For the text-containing cell, return its midpoint in (x, y) coordinate format. 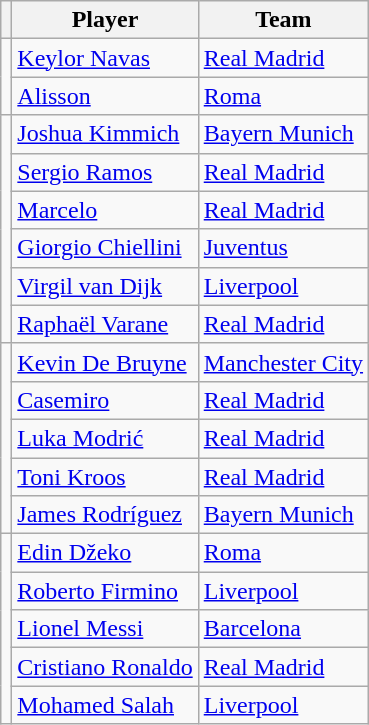
Marcelo (105, 210)
Player (105, 20)
Kevin De Bruyne (105, 362)
Juventus (283, 248)
Giorgio Chiellini (105, 248)
Toni Kroos (105, 477)
Mohamed Salah (105, 705)
Keylor Navas (105, 58)
Roberto Firmino (105, 591)
Alisson (105, 96)
Lionel Messi (105, 629)
Manchester City (283, 362)
Luka Modrić (105, 438)
Casemiro (105, 400)
James Rodríguez (105, 515)
Cristiano Ronaldo (105, 667)
Team (283, 20)
Sergio Ramos (105, 172)
Edin Džeko (105, 553)
Raphaël Varane (105, 324)
Barcelona (283, 629)
Virgil van Dijk (105, 286)
Joshua Kimmich (105, 134)
